Extract the (x, y) coordinate from the center of the cell holding the provided text.  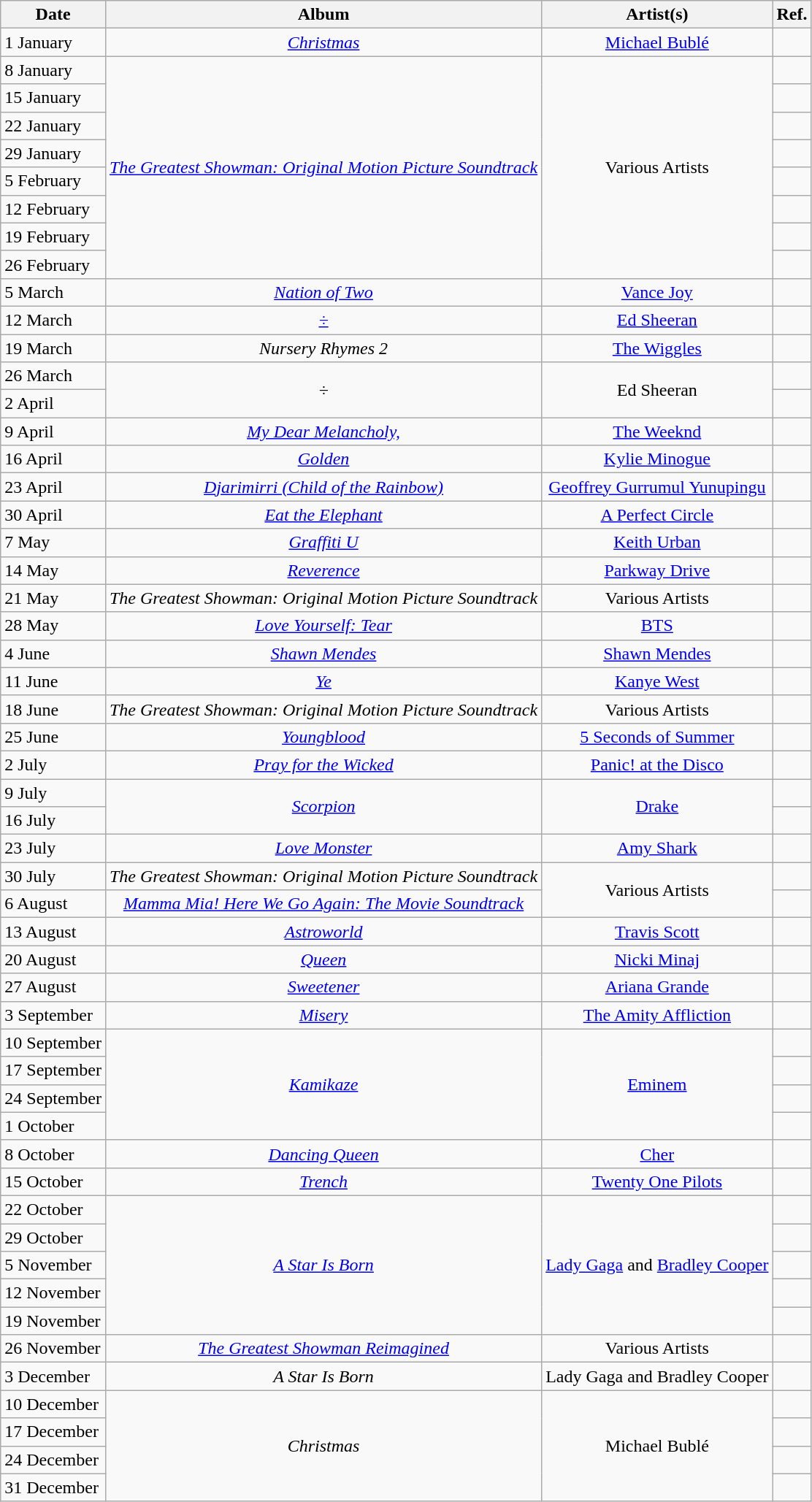
Sweetener (323, 987)
28 May (53, 626)
3 December (53, 1376)
Nursery Rhymes 2 (323, 348)
Graffiti U (323, 543)
My Dear Melancholy, (323, 432)
13 August (53, 932)
4 June (53, 654)
BTS (657, 626)
5 Seconds of Summer (657, 737)
26 November (53, 1349)
Amy Shark (657, 848)
8 January (53, 70)
Panic! at the Disco (657, 765)
Nicki Minaj (657, 959)
Travis Scott (657, 932)
Nation of Two (323, 292)
Trench (323, 1181)
16 July (53, 821)
26 March (53, 376)
24 December (53, 1460)
18 June (53, 709)
The Weeknd (657, 432)
21 May (53, 598)
31 December (53, 1487)
Dancing Queen (323, 1154)
29 January (53, 153)
2 July (53, 765)
The Amity Affliction (657, 1015)
5 February (53, 181)
The Wiggles (657, 348)
14 May (53, 570)
Scorpion (323, 806)
Love Monster (323, 848)
15 January (53, 98)
1 January (53, 42)
Golden (323, 459)
Astroworld (323, 932)
2 April (53, 404)
9 July (53, 792)
Ref. (792, 15)
17 September (53, 1070)
24 September (53, 1098)
15 October (53, 1181)
5 November (53, 1265)
Twenty One Pilots (657, 1181)
Ye (323, 681)
9 April (53, 432)
Kylie Minogue (657, 459)
Drake (657, 806)
Kamikaze (323, 1084)
Reverence (323, 570)
26 February (53, 264)
10 September (53, 1043)
19 November (53, 1321)
Mamma Mia! Here We Go Again: The Movie Soundtrack (323, 904)
22 January (53, 126)
Geoffrey Gurrumul Yunupingu (657, 487)
17 December (53, 1432)
25 June (53, 737)
Cher (657, 1154)
8 October (53, 1154)
Parkway Drive (657, 570)
Ariana Grande (657, 987)
A Perfect Circle (657, 515)
Misery (323, 1015)
Love Yourself: Tear (323, 626)
22 October (53, 1209)
23 July (53, 848)
Eat the Elephant (323, 515)
Date (53, 15)
Djarimirri (Child of the Rainbow) (323, 487)
Youngblood (323, 737)
29 October (53, 1238)
3 September (53, 1015)
5 March (53, 292)
10 December (53, 1404)
11 June (53, 681)
Pray for the Wicked (323, 765)
20 August (53, 959)
1 October (53, 1126)
Eminem (657, 1084)
19 February (53, 237)
16 April (53, 459)
27 August (53, 987)
12 February (53, 209)
The Greatest Showman Reimagined (323, 1349)
19 March (53, 348)
Album (323, 15)
12 November (53, 1293)
30 July (53, 876)
Keith Urban (657, 543)
12 March (53, 320)
23 April (53, 487)
30 April (53, 515)
7 May (53, 543)
6 August (53, 904)
Vance Joy (657, 292)
Artist(s) (657, 15)
Queen (323, 959)
Kanye West (657, 681)
